Find where the given text appears and provide that cell's center as [X, Y] coordinate. 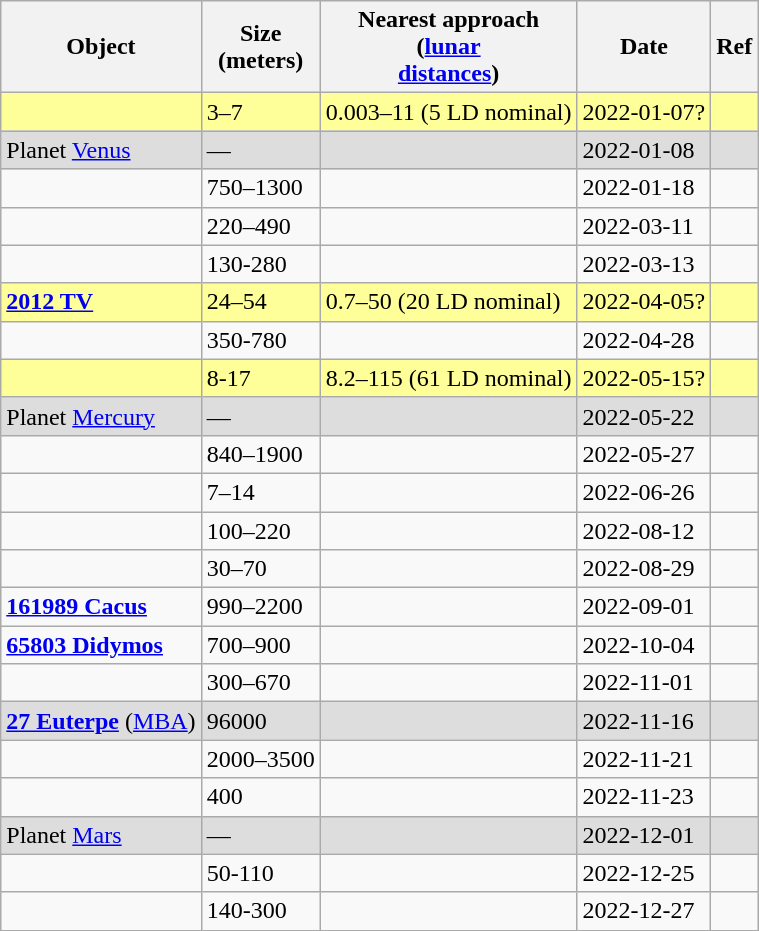
2022-11-23 [644, 797]
2022-05-15? [644, 378]
Planet Venus [101, 150]
2022-12-25 [644, 873]
2022-12-01 [644, 835]
750–1300 [260, 188]
2000–3500 [260, 759]
96000 [260, 721]
50-110 [260, 873]
24–54 [260, 302]
350-780 [260, 340]
2022-08-29 [644, 569]
2022-04-28 [644, 340]
7–14 [260, 492]
Nearest approach(lunardistances) [448, 47]
140-300 [260, 911]
65803 Didymos [101, 645]
Planet Mercury [101, 416]
0.003–11 (5 LD nominal) [448, 112]
2022-11-16 [644, 721]
2022-01-18 [644, 188]
2022-10-04 [644, 645]
2022-01-08 [644, 150]
130-280 [260, 264]
Ref [734, 47]
2022-03-11 [644, 226]
2022-03-13 [644, 264]
2022-04-05? [644, 302]
2022-12-27 [644, 911]
2022-09-01 [644, 607]
30–70 [260, 569]
2022-11-21 [644, 759]
0.7–50 (20 LD nominal) [448, 302]
Size(meters) [260, 47]
2022-11-01 [644, 683]
400 [260, 797]
700–900 [260, 645]
2022-05-27 [644, 454]
100–220 [260, 531]
2012 TV [101, 302]
161989 Cacus [101, 607]
8-17 [260, 378]
8.2–115 (61 LD nominal) [448, 378]
Object [101, 47]
2022-01-07? [644, 112]
990–2200 [260, 607]
Date [644, 47]
300–670 [260, 683]
3–7 [260, 112]
2022-06-26 [644, 492]
2022-08-12 [644, 531]
Planet Mars [101, 835]
220–490 [260, 226]
2022-05-22 [644, 416]
27 Euterpe (MBA) [101, 721]
840–1900 [260, 454]
